Determine the [x, y] coordinate at the center of the cell enclosing the given text.  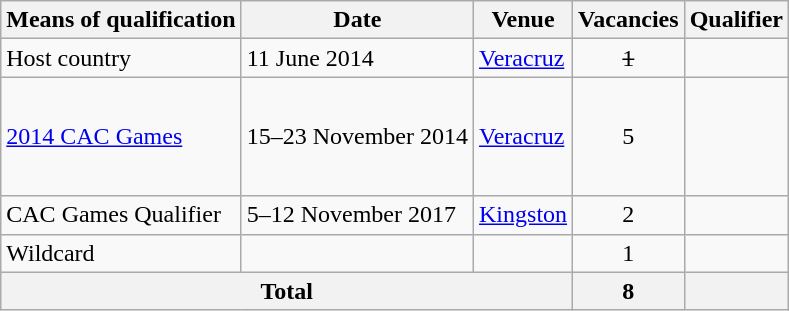
5–12 November 2017 [357, 215]
Total [287, 291]
Wildcard [121, 253]
CAC Games Qualifier [121, 215]
11 June 2014 [357, 58]
2 [629, 215]
Venue [524, 20]
Kingston [524, 215]
Means of qualification [121, 20]
5 [629, 136]
Date [357, 20]
8 [629, 291]
Host country [121, 58]
Vacancies [629, 20]
2014 CAC Games [121, 136]
15–23 November 2014 [357, 136]
Qualifier [736, 20]
